Return (x, y) of the center of cell containing provided text 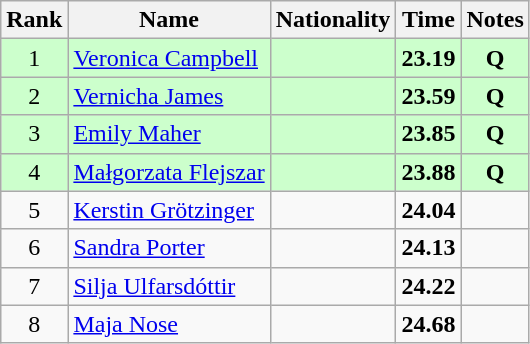
5 (34, 210)
Nationality (333, 20)
Name (169, 20)
23.88 (428, 172)
7 (34, 286)
23.59 (428, 96)
3 (34, 134)
Vernicha James (169, 96)
8 (34, 324)
Sandra Porter (169, 248)
24.13 (428, 248)
Time (428, 20)
Małgorzata Flejszar (169, 172)
24.68 (428, 324)
24.04 (428, 210)
2 (34, 96)
23.85 (428, 134)
Kerstin Grötzinger (169, 210)
1 (34, 58)
6 (34, 248)
Silja Ulfarsdóttir (169, 286)
4 (34, 172)
Notes (495, 20)
Veronica Campbell (169, 58)
Emily Maher (169, 134)
23.19 (428, 58)
24.22 (428, 286)
Rank (34, 20)
Maja Nose (169, 324)
